Search for the cell housing the specified text and yield its (X, Y) center coordinate. 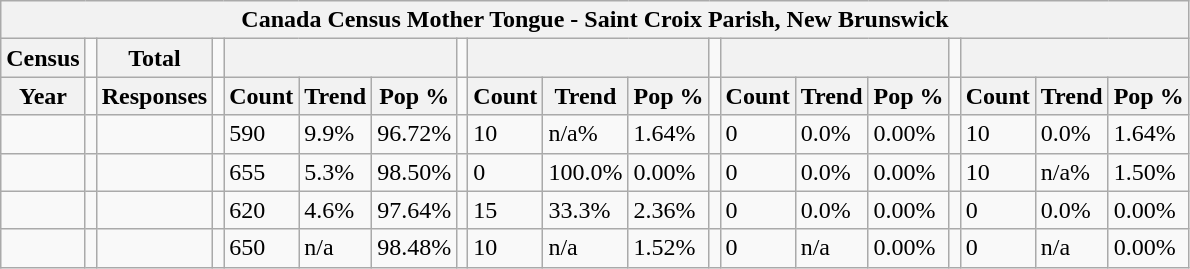
98.48% (414, 248)
Census (43, 58)
1.50% (1148, 172)
655 (262, 172)
Canada Census Mother Tongue - Saint Croix Parish, New Brunswick (595, 20)
Total (154, 58)
96.72% (414, 134)
2.36% (668, 210)
650 (262, 248)
Responses (154, 96)
1.52% (668, 248)
98.50% (414, 172)
97.64% (414, 210)
Year (43, 96)
620 (262, 210)
4.6% (336, 210)
15 (506, 210)
5.3% (336, 172)
590 (262, 134)
33.3% (586, 210)
9.9% (336, 134)
100.0% (586, 172)
